Extract the [X, Y] coordinate from the center of the cell holding the provided text.  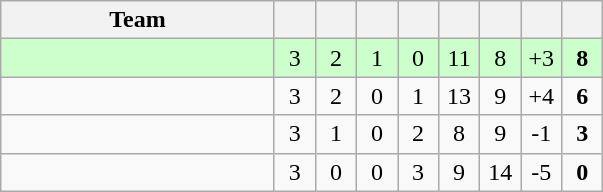
+3 [542, 58]
14 [500, 172]
Team [138, 20]
-5 [542, 172]
+4 [542, 96]
13 [460, 96]
6 [582, 96]
-1 [542, 134]
11 [460, 58]
